Pinpoint the cell where the given text exists, returning its [X, Y] midpoint coordinate. 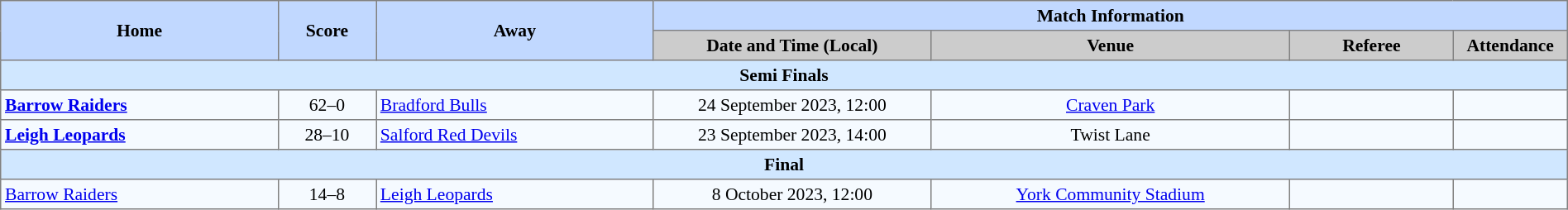
York Community Stadium [1111, 194]
Away [514, 31]
23 September 2023, 14:00 [792, 135]
8 October 2023, 12:00 [792, 194]
Referee [1371, 45]
Venue [1111, 45]
Salford Red Devils [514, 135]
Home [139, 31]
Craven Park [1111, 105]
Match Information [1110, 16]
24 September 2023, 12:00 [792, 105]
28–10 [327, 135]
Bradford Bulls [514, 105]
Twist Lane [1111, 135]
Semi Finals [784, 75]
62–0 [327, 105]
Attendance [1510, 45]
Final [784, 165]
14–8 [327, 194]
Date and Time (Local) [792, 45]
Score [327, 31]
